Capture the cell that displays the provided text and extract its (x, y) central coordinate. 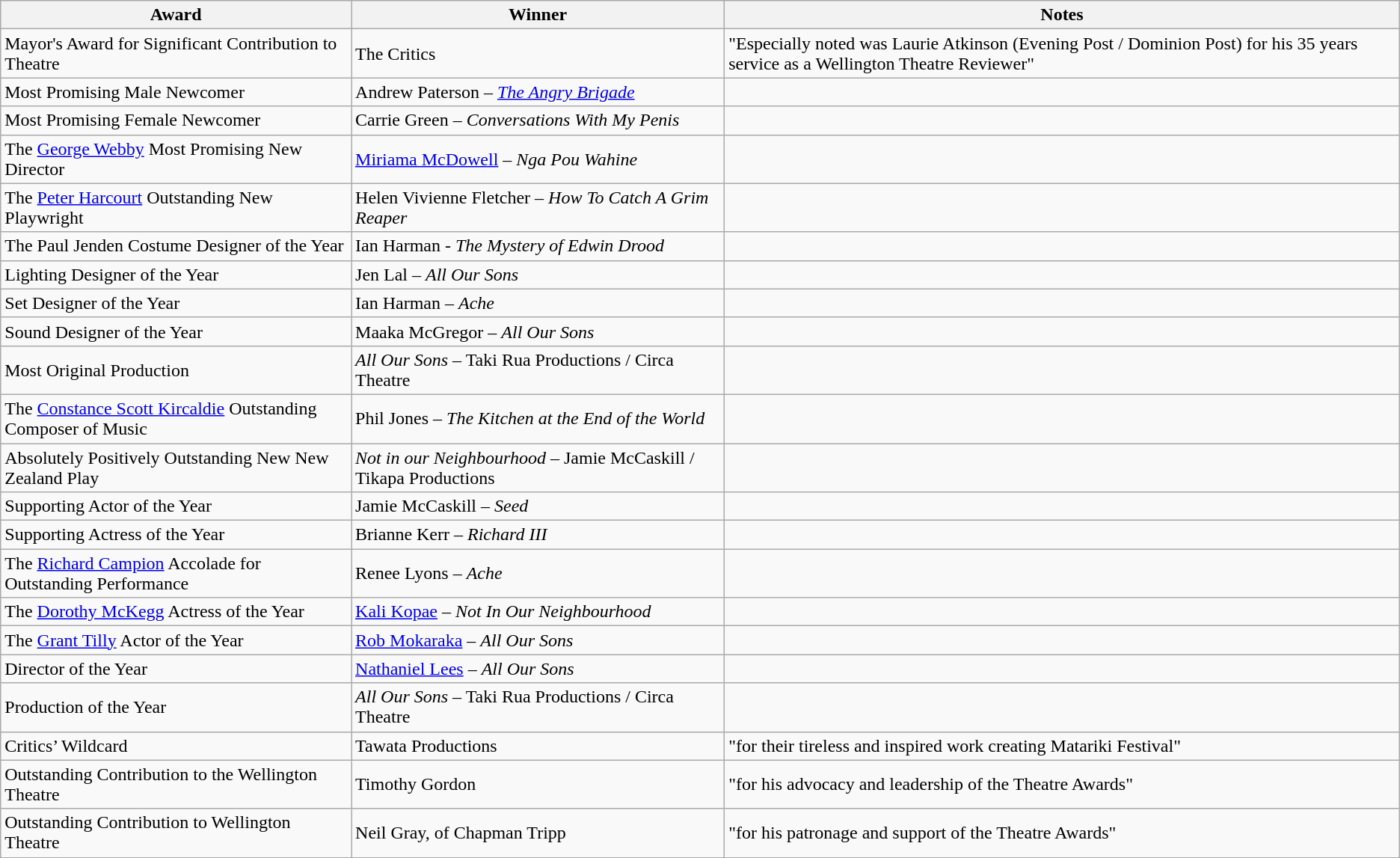
Carrie Green – Conversations With My Penis (538, 120)
Mayor's Award for Significant Contribution to Theatre (176, 54)
Nathaniel Lees – All Our Sons (538, 669)
Director of the Year (176, 669)
Helen Vivienne Fletcher – How To Catch A Grim Reaper (538, 208)
Kali Kopae – Not In Our Neighbourhood (538, 612)
The George Webby Most Promising New Director (176, 159)
Ian Harman - The Mystery of Edwin Drood (538, 246)
"for their tireless and inspired work creating Matariki Festival" (1062, 746)
"Especially noted was Laurie Atkinson (Evening Post / Dominion Post) for his 35 years service as a Wellington Theatre Reviewer" (1062, 54)
The Peter Harcourt Outstanding New Playwright (176, 208)
Production of the Year (176, 708)
The Critics (538, 54)
Most Promising Female Newcomer (176, 120)
Phil Jones – The Kitchen at the End of the World (538, 419)
The Paul Jenden Costume Designer of the Year (176, 246)
Jamie McCaskill – Seed (538, 506)
The Grant Tilly Actor of the Year (176, 640)
Most Promising Male Newcomer (176, 92)
Award (176, 15)
Brianne Kerr – Richard III (538, 535)
Supporting Actress of the Year (176, 535)
Sound Designer of the Year (176, 331)
Timothy Gordon (538, 784)
The Richard Campion Accolade for Outstanding Performance (176, 573)
Outstanding Contribution to Wellington Theatre (176, 833)
Renee Lyons – Ache (538, 573)
Lighting Designer of the Year (176, 275)
Neil Gray, of Chapman Tripp (538, 833)
Outstanding Contribution to the Wellington Theatre (176, 784)
Not in our Neighbourhood – Jamie McCaskill / Tikapa Productions (538, 467)
Ian Harman – Ache (538, 303)
Winner (538, 15)
Notes (1062, 15)
Set Designer of the Year (176, 303)
Jen Lal – All Our Sons (538, 275)
Tawata Productions (538, 746)
Critics’ Wildcard (176, 746)
Most Original Production (176, 370)
The Constance Scott Kircaldie Outstanding Composer of Music (176, 419)
"for his advocacy and leadership of the Theatre Awards" (1062, 784)
The Dorothy McKegg Actress of the Year (176, 612)
Supporting Actor of the Year (176, 506)
Maaka McGregor – All Our Sons (538, 331)
Andrew Paterson – The Angry Brigade (538, 92)
Rob Mokaraka – All Our Sons (538, 640)
Absolutely Positively Outstanding New New Zealand Play (176, 467)
Miriama McDowell – Nga Pou Wahine (538, 159)
"for his patronage and support of the Theatre Awards" (1062, 833)
